Find where the given text appears and provide that cell's center as [X, Y] coordinate. 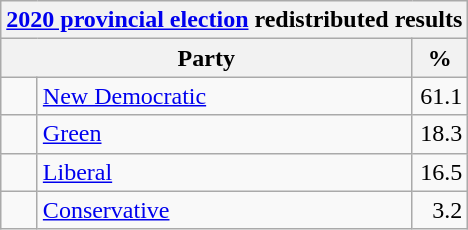
3.2 [440, 210]
New Democratic [224, 96]
16.5 [440, 172]
61.1 [440, 96]
Liberal [224, 172]
18.3 [440, 134]
% [440, 58]
2020 provincial election redistributed results [234, 20]
Conservative [224, 210]
Green [224, 134]
Party [206, 58]
